Return [X, Y] of the center of cell containing provided text 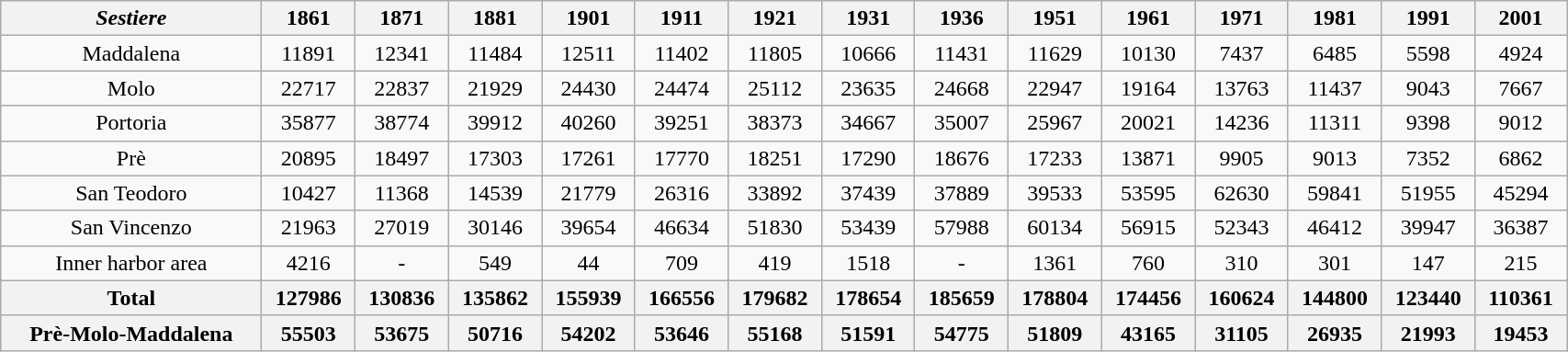
13871 [1148, 158]
23635 [868, 88]
24474 [682, 88]
301 [1335, 263]
310 [1242, 263]
39251 [682, 123]
14236 [1242, 123]
25112 [775, 88]
1911 [682, 18]
17261 [589, 158]
7667 [1520, 88]
43165 [1148, 333]
17303 [495, 158]
11805 [775, 53]
24430 [589, 88]
Inner harbor area [131, 263]
1881 [495, 18]
18676 [962, 158]
18497 [402, 158]
37889 [962, 193]
11437 [1335, 88]
51809 [1055, 333]
5598 [1428, 53]
760 [1148, 263]
1931 [868, 18]
Prè-Molo-Maddalena [131, 333]
38373 [775, 123]
1871 [402, 18]
Portoria [131, 123]
54202 [589, 333]
127986 [309, 298]
1971 [1242, 18]
40260 [589, 123]
11629 [1055, 53]
45294 [1520, 193]
35007 [962, 123]
39947 [1428, 228]
51830 [775, 228]
7352 [1428, 158]
1518 [868, 263]
26935 [1335, 333]
10666 [868, 53]
2001 [1520, 18]
123440 [1428, 298]
31105 [1242, 333]
178654 [868, 298]
1361 [1055, 263]
39654 [589, 228]
52343 [1242, 228]
22837 [402, 88]
6862 [1520, 158]
44 [589, 263]
7437 [1242, 53]
9012 [1520, 123]
14539 [495, 193]
18251 [775, 158]
46634 [682, 228]
Total [131, 298]
62630 [1242, 193]
20021 [1148, 123]
22947 [1055, 88]
19164 [1148, 88]
26316 [682, 193]
57988 [962, 228]
37439 [868, 193]
17290 [868, 158]
Sestiere [131, 18]
56915 [1148, 228]
20895 [309, 158]
1981 [1335, 18]
174456 [1148, 298]
21963 [309, 228]
11484 [495, 53]
11891 [309, 53]
50716 [495, 333]
10130 [1148, 53]
1921 [775, 18]
130836 [402, 298]
27019 [402, 228]
1961 [1148, 18]
179682 [775, 298]
34667 [868, 123]
30146 [495, 228]
36387 [1520, 228]
11368 [402, 193]
155939 [589, 298]
9398 [1428, 123]
13763 [1242, 88]
54775 [962, 333]
17233 [1055, 158]
24668 [962, 88]
53595 [1148, 193]
12341 [402, 53]
55503 [309, 333]
1991 [1428, 18]
19453 [1520, 333]
39533 [1055, 193]
17770 [682, 158]
21993 [1428, 333]
53675 [402, 333]
38774 [402, 123]
4924 [1520, 53]
144800 [1335, 298]
33892 [775, 193]
39912 [495, 123]
11431 [962, 53]
59841 [1335, 193]
185659 [962, 298]
110361 [1520, 298]
51955 [1428, 193]
147 [1428, 263]
1951 [1055, 18]
1901 [589, 18]
60134 [1055, 228]
6485 [1335, 53]
1861 [309, 18]
San Vincenzo [131, 228]
Prè [131, 158]
709 [682, 263]
9013 [1335, 158]
4216 [309, 263]
21929 [495, 88]
1936 [962, 18]
35877 [309, 123]
215 [1520, 263]
San Teodoro [131, 193]
11402 [682, 53]
160624 [1242, 298]
549 [495, 263]
22717 [309, 88]
46412 [1335, 228]
53439 [868, 228]
21779 [589, 193]
25967 [1055, 123]
178804 [1055, 298]
11311 [1335, 123]
10427 [309, 193]
135862 [495, 298]
Molo [131, 88]
166556 [682, 298]
53646 [682, 333]
55168 [775, 333]
419 [775, 263]
9905 [1242, 158]
12511 [589, 53]
Maddalena [131, 53]
51591 [868, 333]
9043 [1428, 88]
